Pinpoint the cell where the given text exists, returning its (x, y) midpoint coordinate. 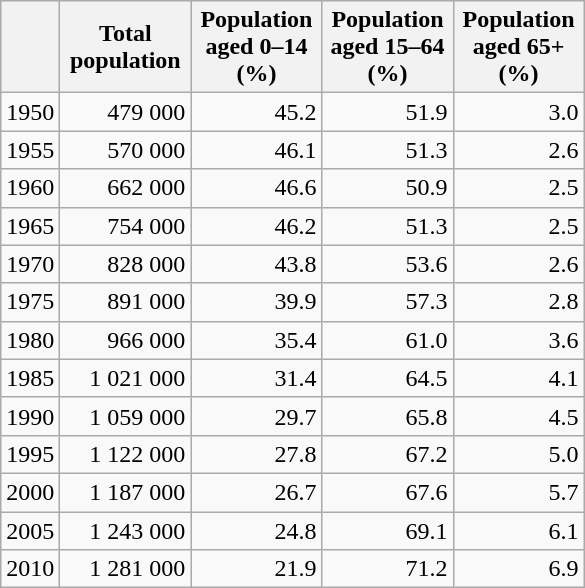
1975 (30, 302)
2010 (30, 569)
479 000 (126, 112)
2.8 (518, 302)
45.2 (256, 112)
65.8 (388, 416)
43.8 (256, 264)
Total population (126, 47)
53.6 (388, 264)
6.1 (518, 531)
1 187 000 (126, 492)
46.2 (256, 226)
46.1 (256, 150)
1 281 000 (126, 569)
1 059 000 (126, 416)
662 000 (126, 188)
39.9 (256, 302)
1950 (30, 112)
27.8 (256, 454)
67.2 (388, 454)
Population aged 65+ (%) (518, 47)
50.9 (388, 188)
1995 (30, 454)
35.4 (256, 340)
21.9 (256, 569)
5.0 (518, 454)
754 000 (126, 226)
1970 (30, 264)
57.3 (388, 302)
2005 (30, 531)
71.2 (388, 569)
2000 (30, 492)
1985 (30, 378)
46.6 (256, 188)
64.5 (388, 378)
Population aged 15–64 (%) (388, 47)
966 000 (126, 340)
1 021 000 (126, 378)
3.6 (518, 340)
5.7 (518, 492)
1955 (30, 150)
1990 (30, 416)
1 122 000 (126, 454)
67.6 (388, 492)
1 243 000 (126, 531)
Population aged 0–14 (%) (256, 47)
6.9 (518, 569)
1980 (30, 340)
51.9 (388, 112)
891 000 (126, 302)
61.0 (388, 340)
3.0 (518, 112)
828 000 (126, 264)
4.5 (518, 416)
24.8 (256, 531)
570 000 (126, 150)
1960 (30, 188)
26.7 (256, 492)
1965 (30, 226)
69.1 (388, 531)
29.7 (256, 416)
4.1 (518, 378)
31.4 (256, 378)
